Determine the (x, y) coordinate at the center of the cell enclosing the given text.  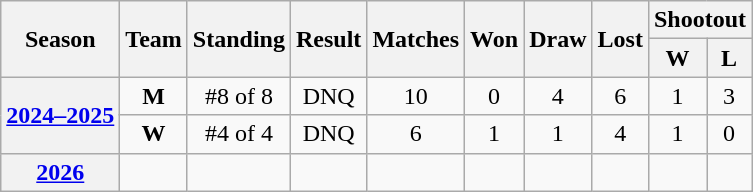
Team (154, 39)
M (154, 96)
3 (730, 96)
Draw (558, 39)
#8 of 8 (238, 96)
Season (60, 39)
Matches (416, 39)
Result (328, 39)
#4 of 4 (238, 134)
L (730, 58)
Lost (620, 39)
Shootout (700, 20)
10 (416, 96)
2024–2025 (60, 115)
2026 (60, 172)
Standing (238, 39)
Won (494, 39)
